Search for the cell housing the specified text and yield its (x, y) center coordinate. 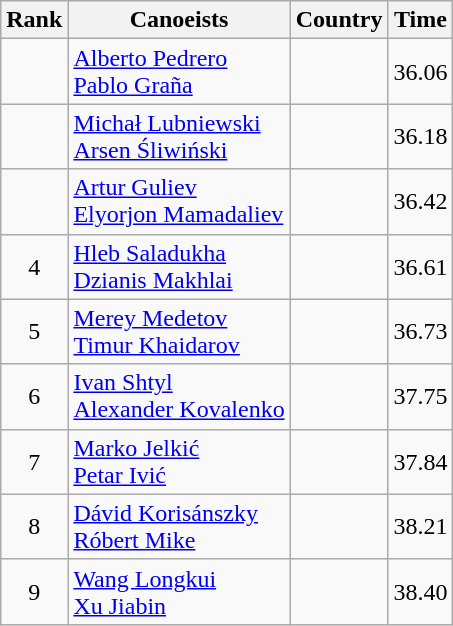
Ivan ShtylAlexander Kovalenko (179, 396)
38.40 (420, 592)
5 (34, 332)
37.75 (420, 396)
Artur GulievElyorjon Mamadaliev (179, 202)
Marko JelkićPetar Ivić (179, 462)
37.84 (420, 462)
36.42 (420, 202)
38.21 (420, 526)
4 (34, 266)
Alberto PedreroPablo Graña (179, 72)
36.06 (420, 72)
Time (420, 20)
Country (339, 20)
8 (34, 526)
Rank (34, 20)
Canoeists (179, 20)
Hleb SaladukhaDzianis Makhlai (179, 266)
9 (34, 592)
Merey MedetovTimur Khaidarov (179, 332)
Michał LubniewskiArsen Śliwiński (179, 136)
Dávid KorisánszkyRóbert Mike (179, 526)
Wang LongkuiXu Jiabin (179, 592)
36.18 (420, 136)
36.73 (420, 332)
6 (34, 396)
36.61 (420, 266)
7 (34, 462)
